Extract the [X, Y] coordinate from the center of the cell holding the provided text.  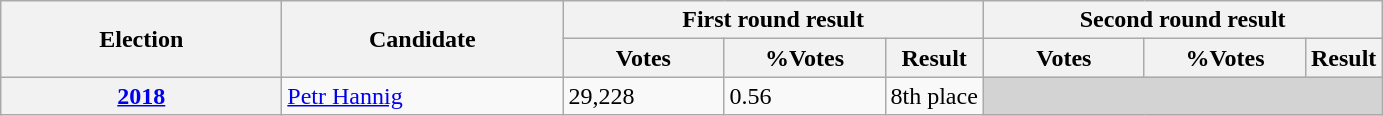
2018 [142, 96]
Second round result [1182, 20]
Petr Hannig [422, 96]
0.56 [804, 96]
First round result [773, 20]
8th place [934, 96]
29,228 [644, 96]
Candidate [422, 39]
Election [142, 39]
